From the cell containing the given text, extract its center point as [X, Y] coordinate. 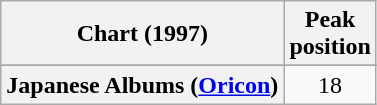
Japanese Albums (Oricon) [142, 85]
Peakposition [330, 34]
Chart (1997) [142, 34]
18 [330, 85]
